For the text-containing cell, return its midpoint in [X, Y] coordinate format. 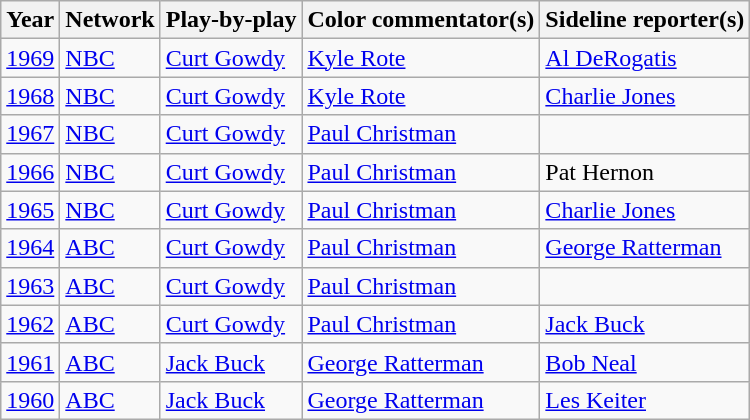
1967 [30, 134]
1962 [30, 324]
Pat Hernon [645, 172]
1963 [30, 286]
1968 [30, 96]
Network [110, 20]
Al DeRogatis [645, 58]
1960 [30, 400]
Sideline reporter(s) [645, 20]
Color commentator(s) [421, 20]
Year [30, 20]
1965 [30, 210]
Play-by-play [231, 20]
1961 [30, 362]
Bob Neal [645, 362]
1966 [30, 172]
1969 [30, 58]
1964 [30, 248]
Les Keiter [645, 400]
